Determine the [X, Y] coordinate at the center of the cell enclosing the given text.  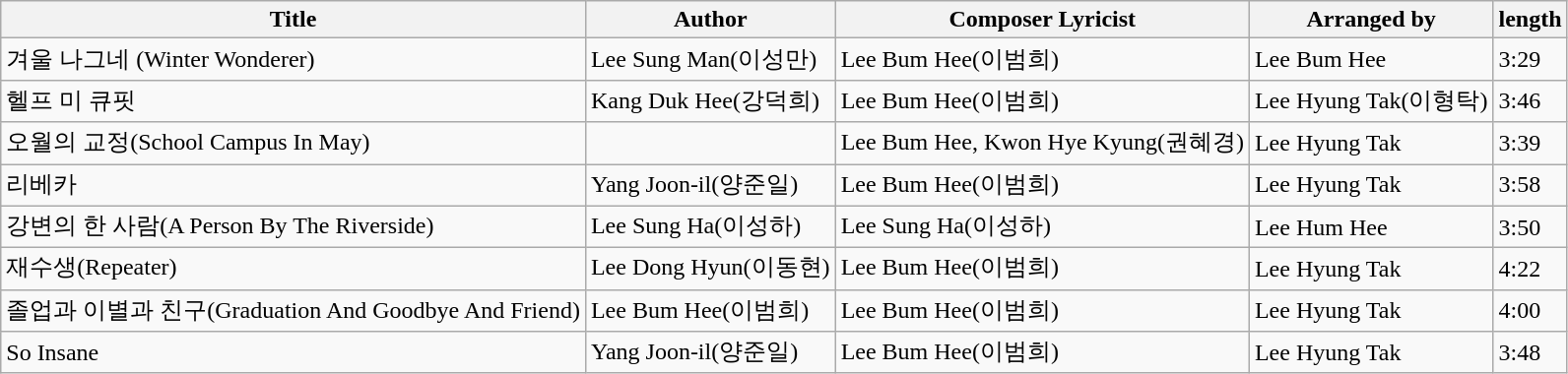
4:00 [1531, 311]
Lee Hyung Tak(이형탁) [1371, 100]
졸업과 이별과 친구(Graduation And Goodbye And Friend) [294, 311]
4:22 [1531, 270]
Composer Lyricist [1042, 20]
리베카 [294, 185]
3:46 [1531, 100]
So Insane [294, 352]
Lee Dong Hyun(이동현) [710, 270]
재수생(Repeater) [294, 270]
3:39 [1531, 144]
Lee Sung Man(이성만) [710, 59]
3:48 [1531, 352]
강변의 한 사람(A Person By The Riverside) [294, 226]
Lee Hum Hee [1371, 226]
Title [294, 20]
오월의 교정(School Campus In May) [294, 144]
length [1531, 20]
Lee Bum Hee [1371, 59]
3:58 [1531, 185]
Arranged by [1371, 20]
3:29 [1531, 59]
Lee Bum Hee, Kwon Hye Kyung(권혜경) [1042, 144]
겨울 나그네 (Winter Wonderer) [294, 59]
Author [710, 20]
3:50 [1531, 226]
헬프 미 큐핏 [294, 100]
Kang Duk Hee(강덕희) [710, 100]
